Pinpoint the cell where the given text exists, returning its (X, Y) midpoint coordinate. 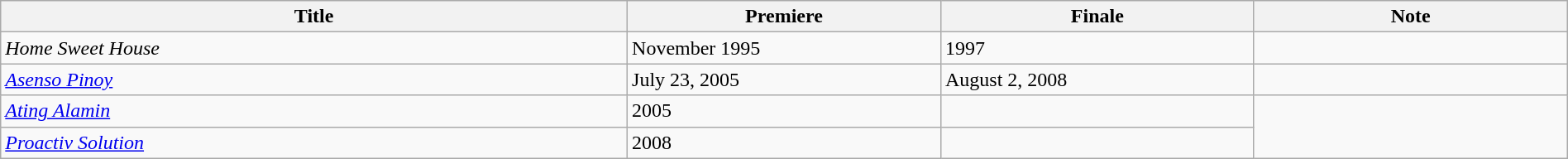
Asenso Pinoy (314, 79)
Note (1411, 17)
Finale (1097, 17)
Title (314, 17)
Home Sweet House (314, 48)
November 1995 (784, 48)
July 23, 2005 (784, 79)
Premiere (784, 17)
Proactiv Solution (314, 142)
2005 (784, 111)
1997 (1097, 48)
2008 (784, 142)
Ating Alamin (314, 111)
August 2, 2008 (1097, 79)
